Return [x, y] of the center of cell containing provided text 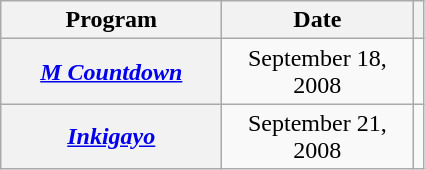
M Countdown [112, 72]
Program [112, 20]
Inkigayo [112, 136]
September 21, 2008 [318, 136]
September 18, 2008 [318, 72]
Date [318, 20]
